Find where the given text appears and provide that cell's center as [X, Y] coordinate. 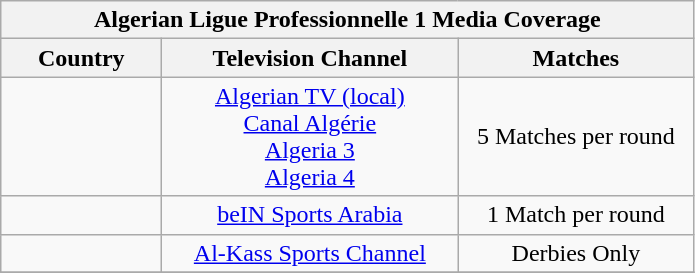
Matches [576, 58]
Television Channel [310, 58]
1 Match per round [576, 215]
beIN Sports Arabia [310, 215]
Country [82, 58]
Algerian Ligue Professionnelle 1 Media Coverage [348, 20]
Algerian TV (local)Canal AlgérieAlgeria 3Algeria 4 [310, 136]
Al-Kass Sports Channel [310, 253]
5 Matches per round [576, 136]
Derbies Only [576, 253]
